Detect which cell encompasses the target text, then output its (x, y) center coordinate. 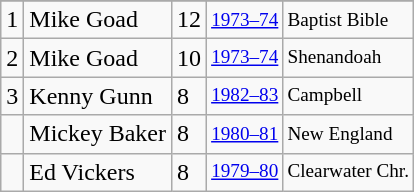
1982–83 (245, 96)
2 (12, 58)
Clearwater Chr. (348, 172)
Shenandoah (348, 58)
1980–81 (245, 134)
Campbell (348, 96)
Baptist Bible (348, 20)
12 (188, 20)
New England (348, 134)
Kenny Gunn (98, 96)
Mickey Baker (98, 134)
1979–80 (245, 172)
Ed Vickers (98, 172)
1 (12, 20)
3 (12, 96)
10 (188, 58)
